Detect which cell encompasses the target text, then output its [X, Y] center coordinate. 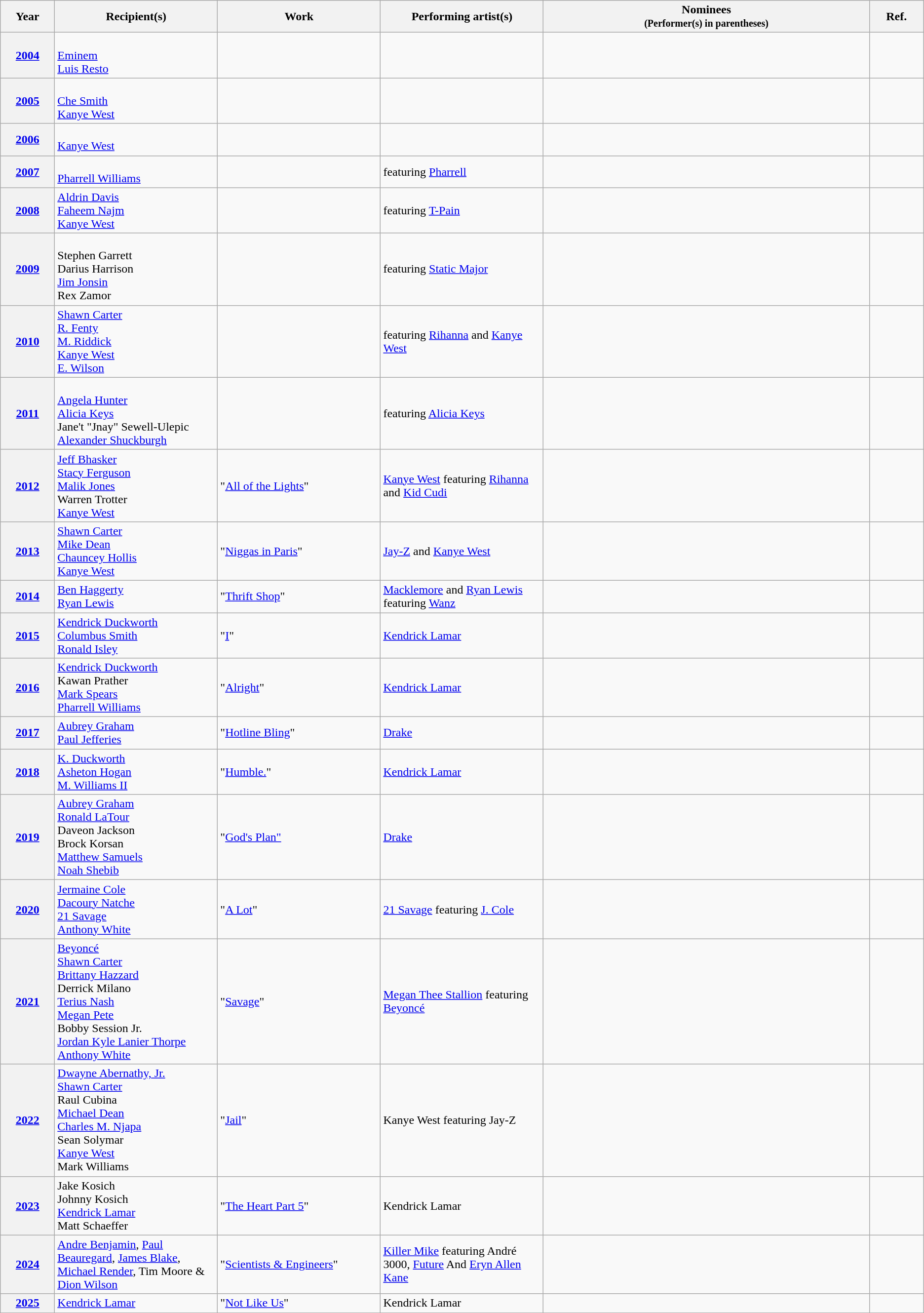
Work [299, 17]
2024 [28, 1264]
Ben HaggertyRyan Lewis [136, 597]
2014 [28, 597]
Che SmithKanye West [136, 101]
2007 [28, 172]
Shawn CarterMike DeanChauncey HollisKanye West [136, 551]
"Scientists & Engineers" [299, 1264]
2009 [28, 269]
Kanye West [136, 139]
Kendrick DuckworthKawan PratherMark SpearsPharrell Williams [136, 687]
Year [28, 17]
2015 [28, 635]
Jay-Z and Kanye West [462, 551]
"Alright" [299, 687]
2018 [28, 772]
2019 [28, 837]
EminemLuis Resto [136, 55]
2025 [28, 1303]
Performing artist(s) [462, 17]
2010 [28, 341]
Ref. [896, 17]
featuring Pharrell [462, 172]
"Humble." [299, 772]
2023 [28, 1206]
2020 [28, 910]
Angela HunterAlicia KeysJane't "Jnay" Sewell-UlepicAlexander Shuckburgh [136, 413]
Megan Thee Stallion featuring Beyoncé [462, 1001]
2016 [28, 687]
2006 [28, 139]
2008 [28, 210]
2012 [28, 485]
Aldrin DavisFaheem NajmKanye West [136, 210]
Aubrey GrahamRonald LaTourDaveon JacksonBrock KorsanMatthew SamuelsNoah Shebib [136, 837]
2011 [28, 413]
"God's Plan" [299, 837]
Recipient(s) [136, 17]
Stephen GarrettDarius HarrisonJim JonsinRex Zamor [136, 269]
2004 [28, 55]
"Savage" [299, 1001]
featuring Rihanna and Kanye West [462, 341]
BeyoncéShawn CarterBrittany HazzardDerrick MilanoTerius NashMegan PeteBobby Session Jr.Jordan Kyle Lanier ThorpeAnthony White [136, 1001]
Pharrell Williams [136, 172]
"Not Like Us" [299, 1303]
Nominees(Performer(s) in parentheses) [706, 17]
Shawn Carter R. Fenty M. Riddick Kanye West E. Wilson [136, 341]
2021 [28, 1001]
2005 [28, 101]
2017 [28, 733]
Aubrey GrahamPaul Jefferies [136, 733]
featuring Alicia Keys [462, 413]
"Hotline Bling" [299, 733]
Jermaine ColeDacoury Natche21 SavageAnthony White [136, 910]
Jake KosichJohnny KosichKendrick LamarMatt Schaeffer [136, 1206]
Kanye West featuring Rihanna and Kid Cudi [462, 485]
"A Lot" [299, 910]
2013 [28, 551]
Jeff BhaskerStacy FergusonMalik JonesWarren TrotterKanye West [136, 485]
"Niggas in Paris" [299, 551]
Andre Benjamin, Paul Beauregard, James Blake, Michael Render, Tim Moore & Dion Wilson [136, 1264]
"I" [299, 635]
Killer Mike featuring André 3000, Future And Eryn Allen Kane [462, 1264]
"Thrift Shop" [299, 597]
Dwayne Abernathy, Jr.Shawn CarterRaul CubinaMichael DeanCharles M. NjapaSean SolymarKanye WestMark Williams [136, 1120]
featuring T-Pain [462, 210]
Macklemore and Ryan Lewis featuring Wanz [462, 597]
2022 [28, 1120]
"Jail" [299, 1120]
Kendrick DuckworthColumbus SmithRonald Isley [136, 635]
featuring Static Major [462, 269]
Kanye West featuring Jay-Z [462, 1120]
"All of the Lights" [299, 485]
K. DuckworthAsheton HoganM. Williams II [136, 772]
"The Heart Part 5" [299, 1206]
21 Savage featuring J. Cole [462, 910]
